Extract the (x, y) coordinate from the center of the cell holding the provided text.  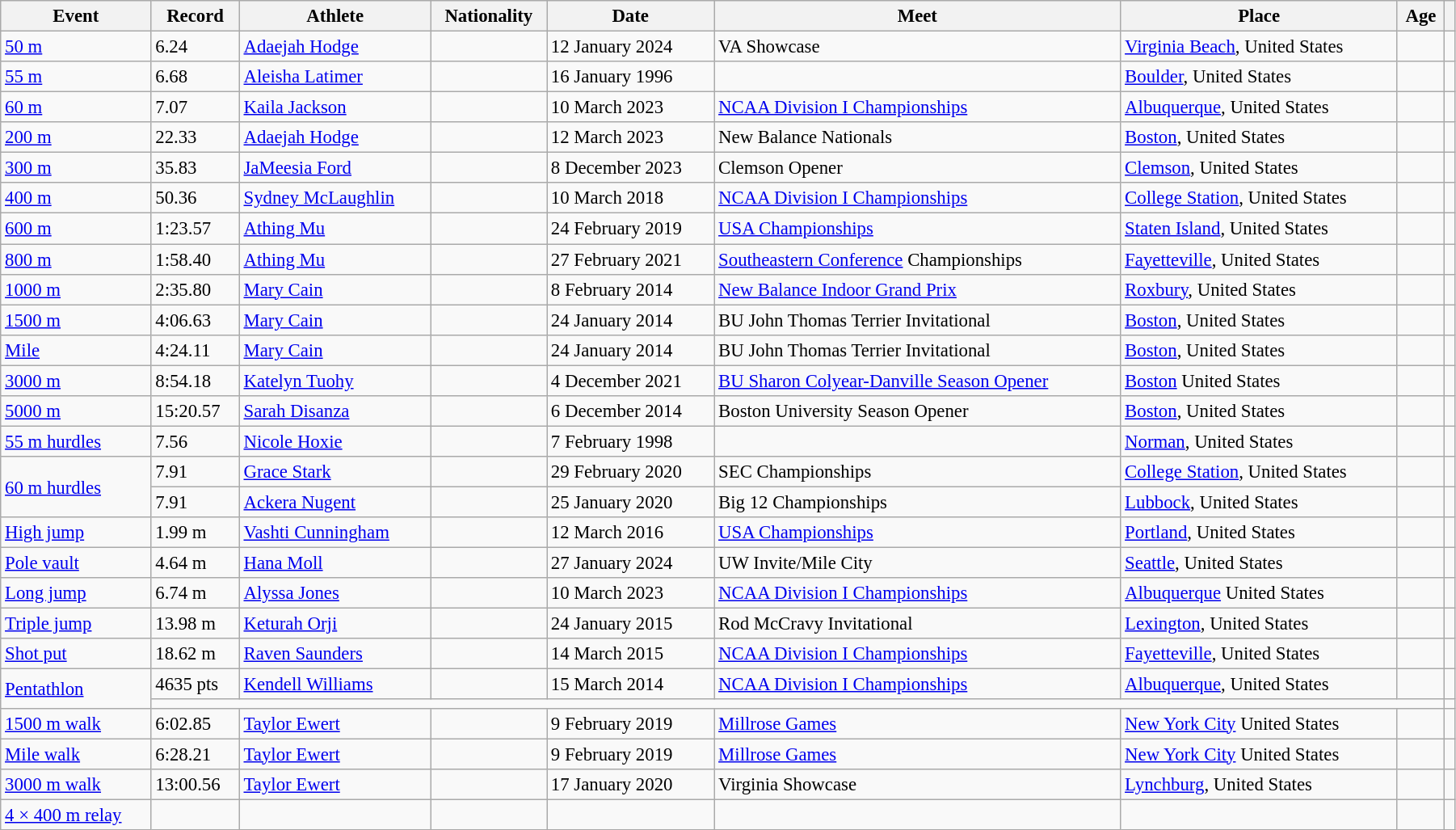
12 March 2016 (630, 533)
55 m (76, 77)
Triple jump (76, 624)
SEC Championships (918, 472)
14 March 2015 (630, 654)
Sydney McLaughlin (335, 198)
800 m (76, 259)
1:23.57 (196, 229)
JaMeesia Ford (335, 168)
Long jump (76, 593)
Southeastern Conference Championships (918, 259)
22.33 (196, 137)
Hana Moll (335, 563)
Vashti Cunningham (335, 533)
55 m hurdles (76, 441)
400 m (76, 198)
Lynchburg, United States (1259, 784)
Virginia Showcase (918, 784)
1000 m (76, 289)
Virginia Beach, United States (1259, 47)
1500 m (76, 320)
Age (1420, 16)
Boston United States (1259, 381)
6 December 2014 (630, 411)
35.83 (196, 168)
6:02.85 (196, 723)
Raven Saunders (335, 654)
4635 pts (196, 685)
4 × 400 m relay (76, 815)
29 February 2020 (630, 472)
Pentathlon (76, 689)
200 m (76, 137)
New Balance Nationals (918, 137)
Lexington, United States (1259, 624)
Alyssa Jones (335, 593)
Clemson, United States (1259, 168)
Portland, United States (1259, 533)
Record (196, 16)
24 February 2019 (630, 229)
Place (1259, 16)
Big 12 Championships (918, 502)
Shot put (76, 654)
BU Sharon Colyear-Danville Season Opener (918, 381)
6.74 m (196, 593)
Albuquerque United States (1259, 593)
600 m (76, 229)
Ackera Nugent (335, 502)
16 January 1996 (630, 77)
Sarah Disanza (335, 411)
13:00.56 (196, 784)
Boulder, United States (1259, 77)
6:28.21 (196, 754)
15:20.57 (196, 411)
10 March 2018 (630, 198)
50 m (76, 47)
Kaila Jackson (335, 107)
27 February 2021 (630, 259)
Clemson Opener (918, 168)
7.56 (196, 441)
UW Invite/Mile City (918, 563)
Date (630, 16)
18.62 m (196, 654)
1:58.40 (196, 259)
Katelyn Tuohy (335, 381)
Mile walk (76, 754)
Pole vault (76, 563)
Rod McCravy Invitational (918, 624)
13.98 m (196, 624)
Lubbock, United States (1259, 502)
3000 m (76, 381)
300 m (76, 168)
Nationality (488, 16)
Staten Island, United States (1259, 229)
4:06.63 (196, 320)
Seattle, United States (1259, 563)
Norman, United States (1259, 441)
Mile (76, 350)
Roxbury, United States (1259, 289)
12 January 2024 (630, 47)
Athlete (335, 16)
7.07 (196, 107)
15 March 2014 (630, 685)
New Balance Indoor Grand Prix (918, 289)
Boston University Season Opener (918, 411)
17 January 2020 (630, 784)
Event (76, 16)
Grace Stark (335, 472)
3000 m walk (76, 784)
8:54.18 (196, 381)
1.99 m (196, 533)
27 January 2024 (630, 563)
Nicole Hoxie (335, 441)
4:24.11 (196, 350)
5000 m (76, 411)
1500 m walk (76, 723)
7 February 1998 (630, 441)
4 December 2021 (630, 381)
Meet (918, 16)
High jump (76, 533)
4.64 m (196, 563)
12 March 2023 (630, 137)
8 December 2023 (630, 168)
8 February 2014 (630, 289)
60 m (76, 107)
6.68 (196, 77)
25 January 2020 (630, 502)
60 m hurdles (76, 487)
24 January 2015 (630, 624)
Keturah Orji (335, 624)
Kendell Williams (335, 685)
6.24 (196, 47)
VA Showcase (918, 47)
50.36 (196, 198)
2:35.80 (196, 289)
Aleisha Latimer (335, 77)
